Search for the cell housing the specified text and yield its (X, Y) center coordinate. 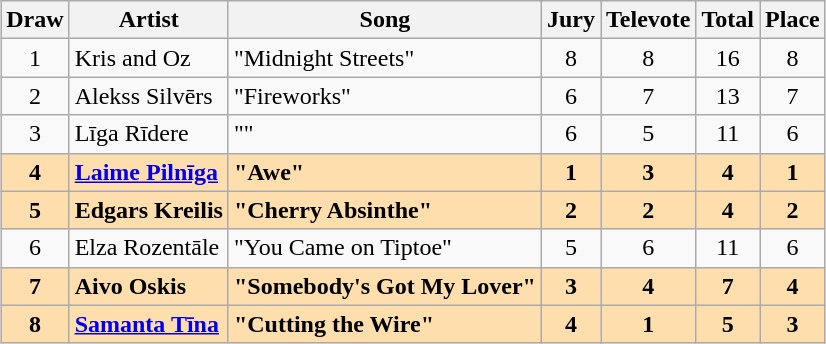
"" (384, 134)
Place (793, 20)
"Awe" (384, 172)
13 (728, 96)
"Midnight Streets" (384, 58)
Elza Rozentāle (148, 248)
"Fireworks" (384, 96)
Televote (648, 20)
Alekss Silvērs (148, 96)
Samanta Tīna (148, 324)
"Cutting the Wire" (384, 324)
Jury (570, 20)
Song (384, 20)
"You Came on Tiptoe" (384, 248)
Laime Pilnīga (148, 172)
"Somebody's Got My Lover" (384, 286)
Draw (35, 20)
Līga Rīdere (148, 134)
Edgars Kreilis (148, 210)
Aivo Oskis (148, 286)
Kris and Oz (148, 58)
Artist (148, 20)
"Cherry Absinthe" (384, 210)
Total (728, 20)
16 (728, 58)
